Return [x, y] of the center of cell containing provided text 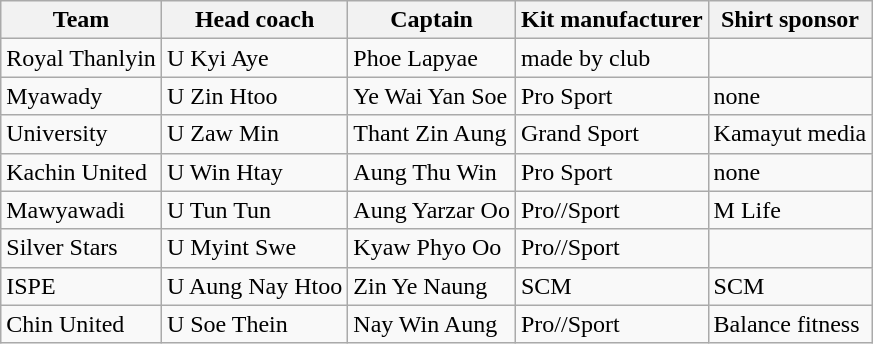
Captain [432, 20]
Team [82, 20]
Grand Sport [612, 134]
University [82, 134]
Mawyawadi [82, 210]
Silver Stars [82, 248]
Shirt sponsor [790, 20]
U Myint Swe [254, 248]
Ye Wai Yan Soe [432, 96]
Myawady [82, 96]
U Soe Thein [254, 324]
made by club [612, 58]
Aung Yarzar Oo [432, 210]
M Life [790, 210]
Phoe Lapyae [432, 58]
Zin Ye Naung [432, 286]
U Aung Nay Htoo [254, 286]
Royal Thanlyin [82, 58]
Nay Win Aung [432, 324]
Chin United [82, 324]
U Zaw Min [254, 134]
Kachin United [82, 172]
Head coach [254, 20]
Balance fitness [790, 324]
Kamayut media [790, 134]
U Tun Tun [254, 210]
U Kyi Aye [254, 58]
Kit manufacturer [612, 20]
Aung Thu Win [432, 172]
ISPE [82, 286]
U Win Htay [254, 172]
U Zin Htoo [254, 96]
Kyaw Phyo Oo [432, 248]
Thant Zin Aung [432, 134]
